Find where the given text appears and provide that cell's center as [x, y] coordinate. 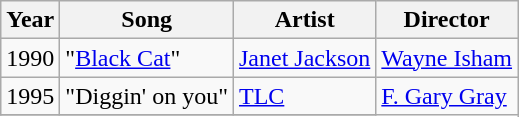
F. Gary Gray [447, 96]
Song [147, 20]
Director [447, 20]
Artist [304, 20]
Janet Jackson [304, 58]
Year [30, 20]
Wayne Isham [447, 58]
1995 [30, 96]
1990 [30, 58]
TLC [304, 96]
"Black Cat" [147, 58]
"Diggin' on you" [147, 96]
